For the text-containing cell, return its midpoint in [X, Y] coordinate format. 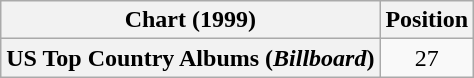
Chart (1999) [190, 20]
US Top Country Albums (Billboard) [190, 58]
Position [427, 20]
27 [427, 58]
